Find where the given text appears and provide that cell's center as [x, y] coordinate. 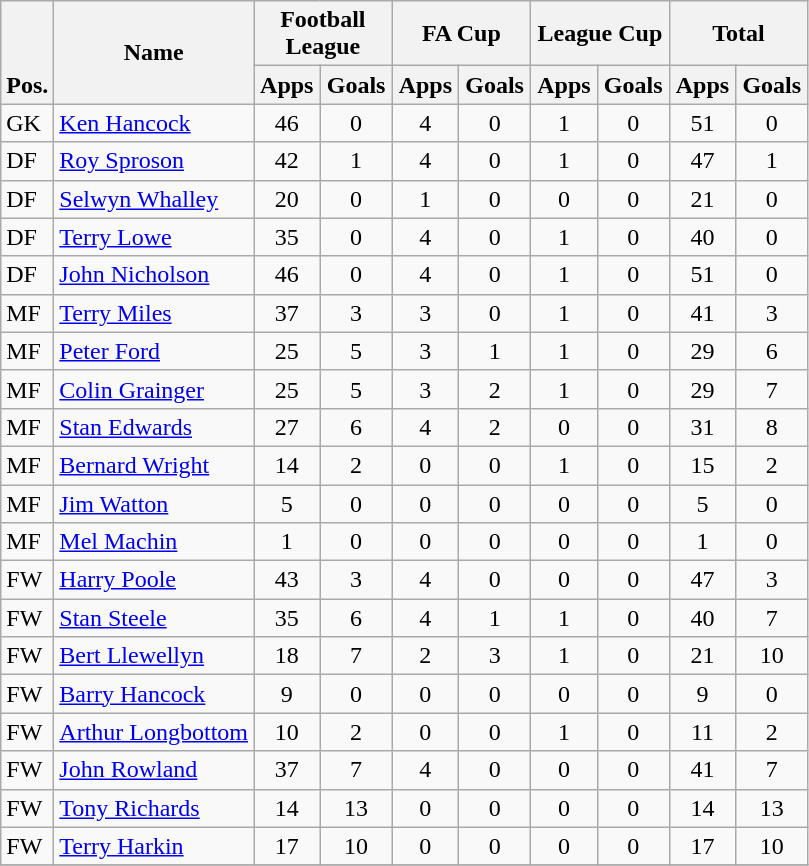
42 [288, 161]
Total [738, 34]
8 [772, 427]
Terry Miles [154, 313]
GK [28, 123]
Mel Machin [154, 542]
Jim Watton [154, 503]
Pos. [28, 52]
11 [702, 732]
Harry Poole [154, 580]
Barry Hancock [154, 694]
18 [288, 656]
Peter Ford [154, 351]
Terry Harkin [154, 846]
Selwyn Whalley [154, 199]
31 [702, 427]
Bert Llewellyn [154, 656]
Stan Steele [154, 618]
Terry Lowe [154, 237]
FA Cup [462, 34]
20 [288, 199]
Bernard Wright [154, 465]
Football League [324, 34]
Name [154, 52]
Roy Sproson [154, 161]
Ken Hancock [154, 123]
43 [288, 580]
27 [288, 427]
15 [702, 465]
John Rowland [154, 770]
Stan Edwards [154, 427]
Colin Grainger [154, 389]
Arthur Longbottom [154, 732]
Tony Richards [154, 808]
League Cup [600, 34]
John Nicholson [154, 275]
